Detect which cell encompasses the target text, then output its (X, Y) center coordinate. 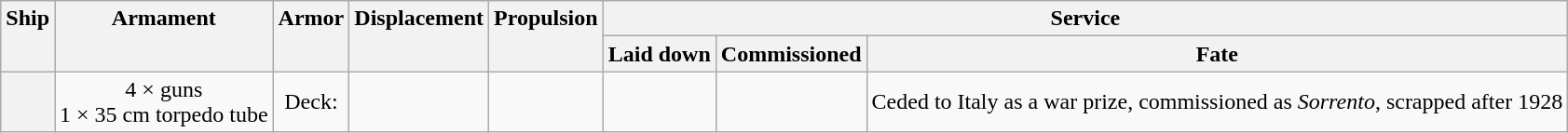
4 × guns1 × 35 cm torpedo tube (164, 102)
Fate (1217, 54)
Armor (311, 36)
Commissioned (791, 54)
Deck: (311, 102)
Propulsion (546, 36)
Displacement (419, 36)
Service (1084, 19)
Armament (164, 36)
Ceded to Italy as a war prize, commissioned as Sorrento, scrapped after 1928 (1217, 102)
Ship (28, 36)
Laid down (660, 54)
